Find where the given text appears and provide that cell's center as (X, Y) coordinate. 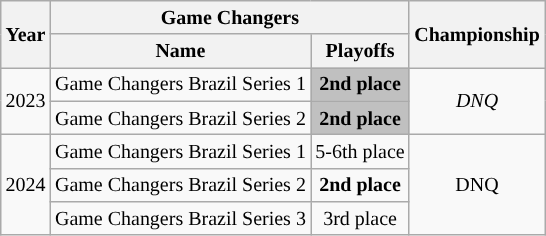
3rd place (360, 218)
2023 (26, 102)
Championship (476, 34)
Year (26, 34)
Name (180, 52)
2024 (26, 185)
Game Changers Brazil Series 3 (180, 218)
Playoffs (360, 52)
5-6th place (360, 152)
Game Changers (230, 18)
